Determine the (x, y) coordinate at the center of the cell enclosing the given text.  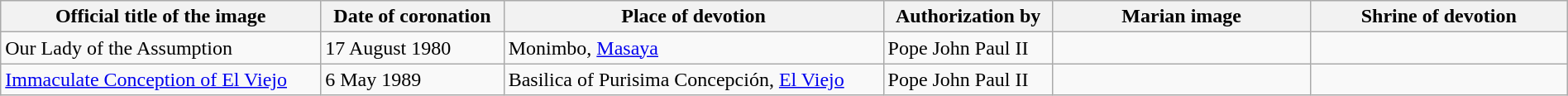
Basilica of Purisima Concepción, El Viejo (693, 79)
17 August 1980 (412, 48)
Marian image (1181, 17)
Immaculate Conception of El Viejo (160, 79)
Shrine of devotion (1439, 17)
Monimbo, Masaya (693, 48)
6 May 1989 (412, 79)
Our Lady of the Assumption (160, 48)
Official title of the image (160, 17)
Date of coronation (412, 17)
Place of devotion (693, 17)
Authorization by (968, 17)
